Identify which cell holds the provided text, then report its (X, Y) central coordinate. 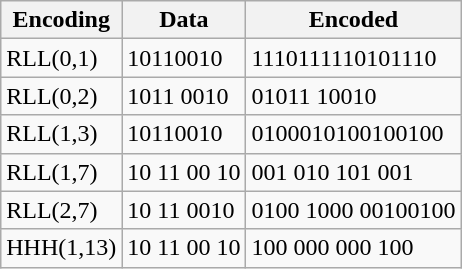
0100 1000 00100100 (354, 210)
01011 10010 (354, 96)
001 010 101 001 (354, 172)
0100010100100100 (354, 134)
1011 0010 (184, 96)
RLL(0,2) (62, 96)
1110111110101110 (354, 58)
Encoded (354, 20)
RLL(1,7) (62, 172)
Data (184, 20)
Encoding (62, 20)
HHH(1,13) (62, 248)
RLL(1,3) (62, 134)
RLL(0,1) (62, 58)
10 11 0010 (184, 210)
RLL(2,7) (62, 210)
100 000 000 100 (354, 248)
